Scan for the cell matching the given text and deliver its [X, Y] coordinate at center. 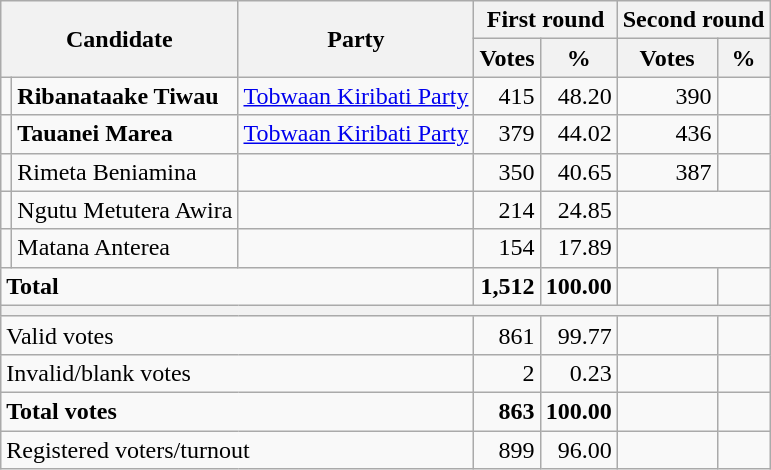
48.20 [578, 96]
154 [507, 248]
390 [667, 96]
379 [507, 134]
Rimeta Beniamina [125, 172]
Party [356, 39]
Registered voters/turnout [238, 449]
Candidate [120, 39]
350 [507, 172]
Total [238, 286]
Tauanei Marea [125, 134]
96.00 [578, 449]
861 [507, 335]
44.02 [578, 134]
99.77 [578, 335]
214 [507, 210]
24.85 [578, 210]
0.23 [578, 373]
Ribanataake Tiwau [125, 96]
Ngutu Metutera Awira [125, 210]
40.65 [578, 172]
Total votes [238, 411]
17.89 [578, 248]
436 [667, 134]
899 [507, 449]
1,512 [507, 286]
First round [546, 20]
863 [507, 411]
Valid votes [238, 335]
Invalid/blank votes [238, 373]
387 [667, 172]
Matana Anterea [125, 248]
2 [507, 373]
Second round [694, 20]
415 [507, 96]
